Locate the cell with the specified text and output its (X, Y) center coordinate. 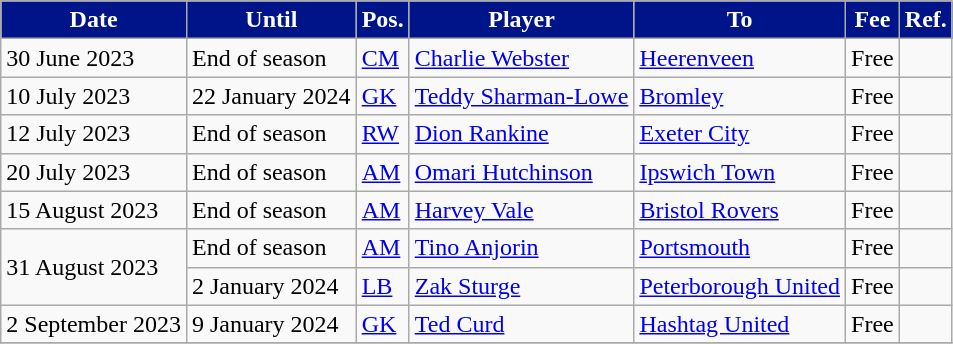
Teddy Sharman-Lowe (522, 96)
LB (382, 286)
2 September 2023 (94, 324)
Zak Sturge (522, 286)
Peterborough United (740, 286)
12 July 2023 (94, 134)
Hashtag United (740, 324)
Ref. (926, 20)
Omari Hutchinson (522, 172)
Fee (873, 20)
Bromley (740, 96)
Ipswich Town (740, 172)
Player (522, 20)
2 January 2024 (271, 286)
To (740, 20)
Charlie Webster (522, 58)
RW (382, 134)
Dion Rankine (522, 134)
30 June 2023 (94, 58)
Heerenveen (740, 58)
Date (94, 20)
Pos. (382, 20)
Exeter City (740, 134)
22 January 2024 (271, 96)
Tino Anjorin (522, 248)
Until (271, 20)
Bristol Rovers (740, 210)
15 August 2023 (94, 210)
Ted Curd (522, 324)
9 January 2024 (271, 324)
31 August 2023 (94, 267)
Portsmouth (740, 248)
20 July 2023 (94, 172)
Harvey Vale (522, 210)
10 July 2023 (94, 96)
CM (382, 58)
